Return the [x, y] coordinate for the center point of the cell that contains the specified text.  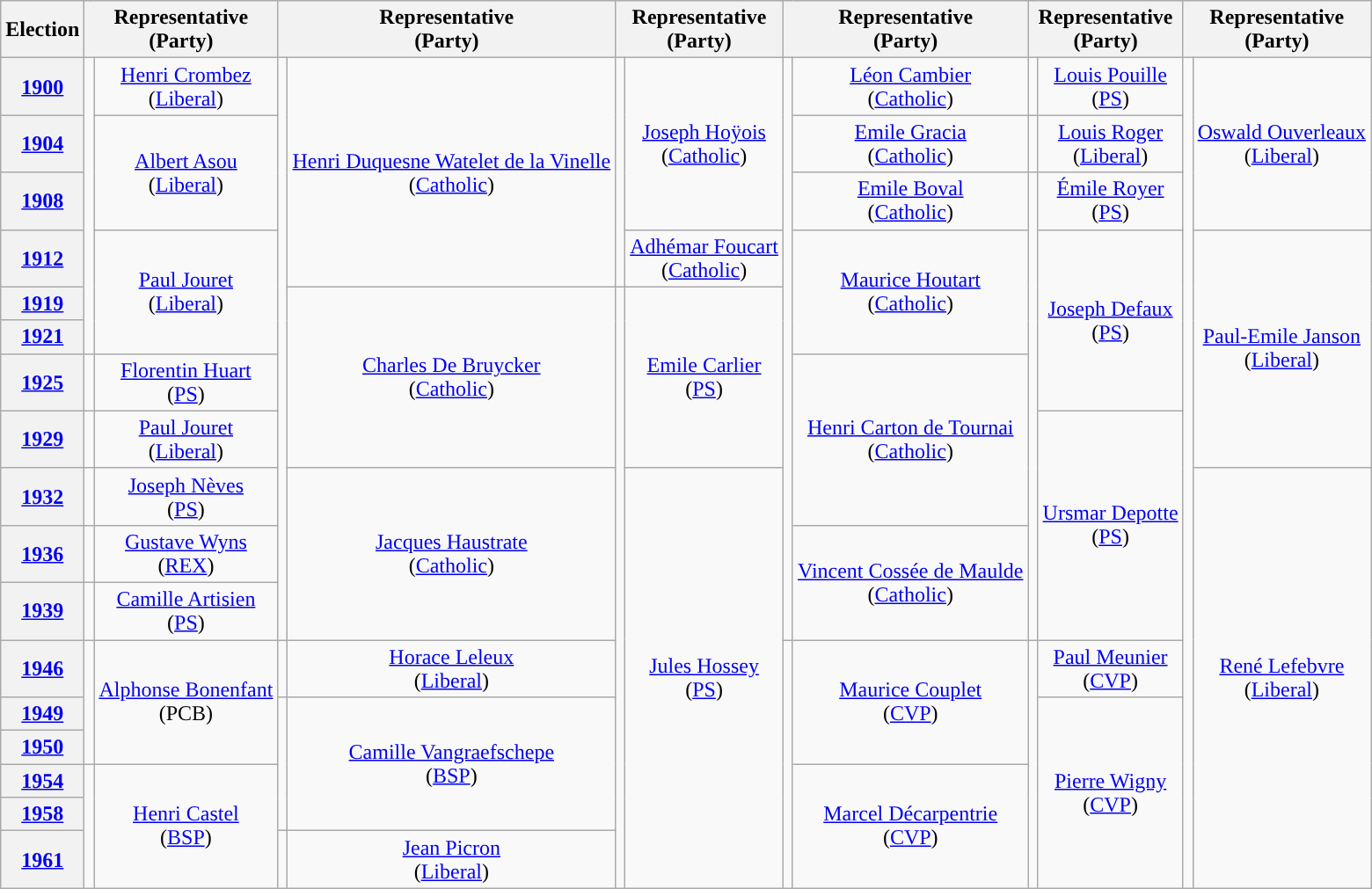
Jules Hossey(PS) [704, 678]
Maurice Couplet(CVP) [910, 702]
Florentin Huart(PS) [186, 382]
Joseph Defaux(PS) [1110, 320]
Joseph Hoÿois(Catholic) [704, 144]
Ursmar Depotte(PS) [1110, 525]
Camille Vangraefschepe(BSP) [452, 764]
1908 [42, 200]
1929 [42, 440]
1921 [42, 337]
Henri Duquesne Watelet de la Vinelle(Catholic) [452, 172]
1932 [42, 496]
Albert Asou(Liberal) [186, 172]
Vincent Cossée de Maulde(Catholic) [910, 582]
Camille Artisien(PS) [186, 610]
Henri Carton de Tournai(Catholic) [910, 440]
Louis Roger(Liberal) [1110, 144]
Henri Castel(BSP) [186, 827]
Emile Gracia(Catholic) [910, 144]
1939 [42, 610]
Marcel Décarpentrie(CVP) [910, 827]
Oswald Ouverleaux(Liberal) [1281, 144]
1949 [42, 714]
Joseph Nèves(PS) [186, 496]
Paul Meunier(CVP) [1110, 668]
Jacques Haustrate(Catholic) [452, 554]
Maurice Houtart(Catholic) [910, 292]
1954 [42, 781]
Horace Leleux(Liberal) [452, 668]
1946 [42, 668]
René Lefebvre(Liberal) [1281, 678]
Jean Picron(Liberal) [452, 860]
Adhémar Foucart(Catholic) [704, 259]
Paul-Emile Janson(Liberal) [1281, 348]
1912 [42, 259]
Émile Royer(PS) [1110, 200]
Emile Carlier(PS) [704, 377]
Emile Boval(Catholic) [910, 200]
Louis Pouille(PS) [1110, 86]
1950 [42, 747]
1958 [42, 814]
Henri Crombez(Liberal) [186, 86]
1925 [42, 382]
1919 [42, 303]
1904 [42, 144]
Gustave Wyns(REX) [186, 554]
1961 [42, 860]
1936 [42, 554]
1900 [42, 86]
Pierre Wigny(CVP) [1110, 793]
Alphonse Bonenfant(PCB) [186, 702]
Charles De Bruycker(Catholic) [452, 377]
Léon Cambier(Catholic) [910, 86]
Election [42, 30]
